From the cell containing the given text, extract its center point as (x, y) coordinate. 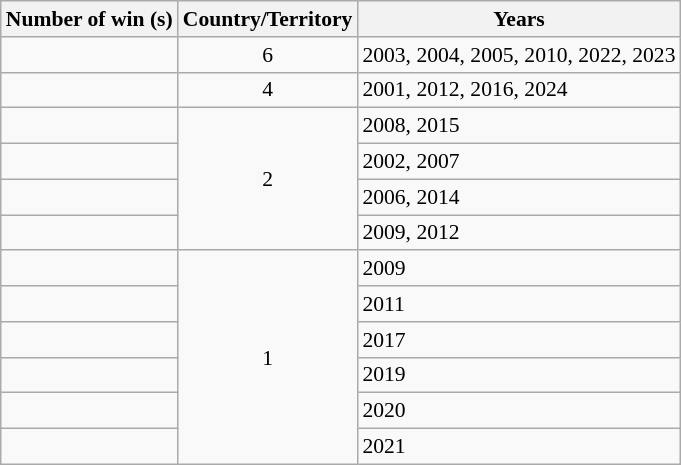
4 (268, 90)
2011 (518, 304)
2 (268, 179)
2009, 2012 (518, 233)
2021 (518, 447)
2003, 2004, 2005, 2010, 2022, 2023 (518, 55)
2009 (518, 269)
2020 (518, 411)
1 (268, 358)
2002, 2007 (518, 162)
2017 (518, 340)
Years (518, 19)
Number of win (s) (90, 19)
2001, 2012, 2016, 2024 (518, 90)
2006, 2014 (518, 197)
Country/Territory (268, 19)
2008, 2015 (518, 126)
2019 (518, 375)
6 (268, 55)
